Return (x, y) of the center of cell containing provided text 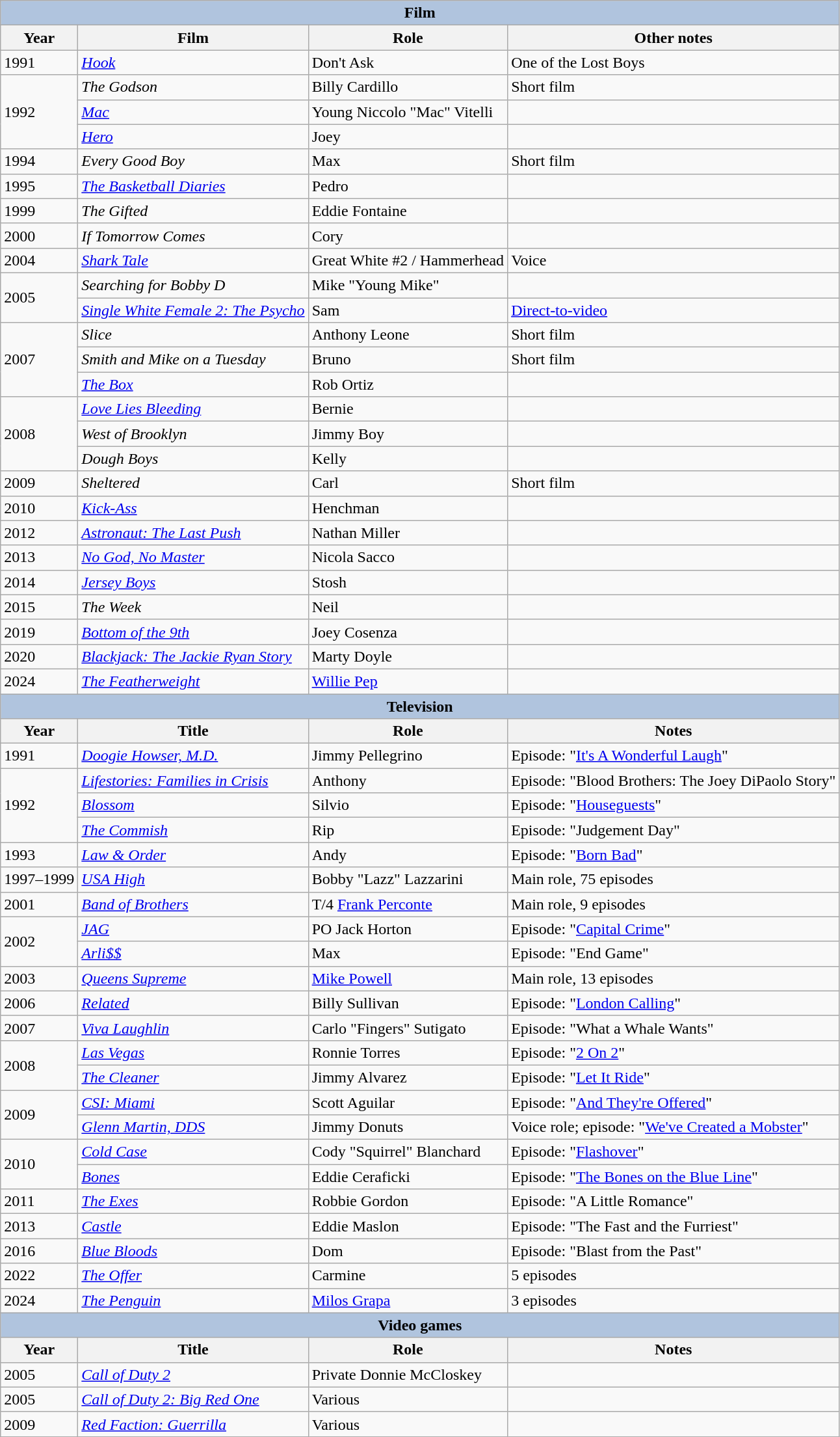
JAG (193, 929)
Hero (193, 137)
2019 (39, 632)
Episode: "Blood Brothers: The Joey DiPaolo Story" (674, 781)
2016 (39, 1251)
Episode: "It's A Wonderful Laugh" (674, 756)
West of Brooklyn (193, 434)
The Godson (193, 87)
If Tomorrow Comes (193, 235)
Jimmy Donuts (408, 1127)
Voice role; episode: "We've Created a Mobster" (674, 1127)
Milos Grapa (408, 1300)
Billy Cardillo (408, 87)
Eddie Fontaine (408, 211)
Cory (408, 235)
The Box (193, 384)
Voice (674, 260)
Mike "Young Mike" (408, 285)
2011 (39, 1202)
Rip (408, 830)
Slice (193, 335)
Andy (408, 855)
Young Niccolo "Mac" Vitelli (408, 112)
2014 (39, 582)
2012 (39, 533)
Episode: "What a Whale Wants" (674, 1028)
Bobby "Lazz" Lazzarini (408, 880)
Anthony Leone (408, 335)
Episode: "The Bones on the Blue Line" (674, 1177)
Video games (420, 1325)
1993 (39, 855)
Blossom (193, 805)
2003 (39, 978)
Lifestories: Families in Crisis (193, 781)
Single White Female 2: The Psycho (193, 310)
Joey (408, 137)
Viva Laughlin (193, 1028)
Jimmy Boy (408, 434)
Arli$$ (193, 954)
Episode: "A Little Romance" (674, 1202)
Silvio (408, 805)
The Gifted (193, 211)
2022 (39, 1276)
1997–1999 (39, 880)
Carl (408, 483)
2004 (39, 260)
Direct-to-video (674, 310)
The Commish (193, 830)
USA High (193, 880)
Band of Brothers (193, 904)
Related (193, 1003)
Episode: "And They're Offered" (674, 1103)
CSI: Miami (193, 1103)
Episode: "End Game" (674, 954)
Episode: "Judgement Day" (674, 830)
Episode: "Flashover" (674, 1152)
Jimmy Alvarez (408, 1077)
Blackjack: The Jackie Ryan Story (193, 656)
Castle (193, 1226)
Private Donnie McCloskey (408, 1375)
2006 (39, 1003)
2020 (39, 656)
Episode: "Let It Ride" (674, 1077)
Henchman (408, 508)
The Basketball Diaries (193, 186)
Stosh (408, 582)
Great White #2 / Hammerhead (408, 260)
Doogie Howser, M.D. (193, 756)
Cold Case (193, 1152)
1994 (39, 161)
2015 (39, 607)
Episode: "The Fast and the Furriest" (674, 1226)
Episode: "London Calling" (674, 1003)
Red Faction: Guerrilla (193, 1424)
Bernie (408, 409)
Bottom of the 9th (193, 632)
Eddie Maslon (408, 1226)
The Penguin (193, 1300)
5 episodes (674, 1276)
Joey Cosenza (408, 632)
Blue Bloods (193, 1251)
Jimmy Pellegrino (408, 756)
Nathan Miller (408, 533)
Queens Supreme (193, 978)
Marty Doyle (408, 656)
Scott Aguilar (408, 1103)
One of the Lost Boys (674, 62)
Episode: "Born Bad" (674, 855)
Dom (408, 1251)
Smith and Mike on a Tuesday (193, 360)
Bones (193, 1177)
Jersey Boys (193, 582)
2001 (39, 904)
Other notes (674, 38)
Shark Tale (193, 260)
Cody "Squirrel" Blanchard (408, 1152)
1999 (39, 211)
Glenn Martin, DDS (193, 1127)
The Cleaner (193, 1077)
The Featherweight (193, 681)
Main role, 13 episodes (674, 978)
Don't Ask (408, 62)
Episode: "Houseguests" (674, 805)
Billy Sullivan (408, 1003)
Main role, 9 episodes (674, 904)
Ronnie Torres (408, 1053)
No God, No Master (193, 557)
Kick-Ass (193, 508)
Neil (408, 607)
T/4 Frank Perconte (408, 904)
Sheltered (193, 483)
Pedro (408, 186)
Rob Ortiz (408, 384)
Anthony (408, 781)
Searching for Bobby D (193, 285)
Carmine (408, 1276)
Robbie Gordon (408, 1202)
Astronaut: The Last Push (193, 533)
Episode: "2 On 2" (674, 1053)
Law & Order (193, 855)
2002 (39, 941)
Mike Powell (408, 978)
3 episodes (674, 1300)
The Exes (193, 1202)
Sam (408, 310)
Every Good Boy (193, 161)
Television (420, 706)
1995 (39, 186)
Mac (193, 112)
The Offer (193, 1276)
2000 (39, 235)
Episode: "Capital Crime" (674, 929)
PO Jack Horton (408, 929)
Dough Boys (193, 459)
Call of Duty 2 (193, 1375)
Hook (193, 62)
Main role, 75 episodes (674, 880)
Willie Pep (408, 681)
The Week (193, 607)
Episode: "Blast from the Past" (674, 1251)
Nicola Sacco (408, 557)
Eddie Ceraficki (408, 1177)
Carlo "Fingers" Sutigato (408, 1028)
Love Lies Bleeding (193, 409)
Kelly (408, 459)
Las Vegas (193, 1053)
Bruno (408, 360)
Call of Duty 2: Big Red One (193, 1399)
